Scan for the cell matching the given text and deliver its [x, y] coordinate at center. 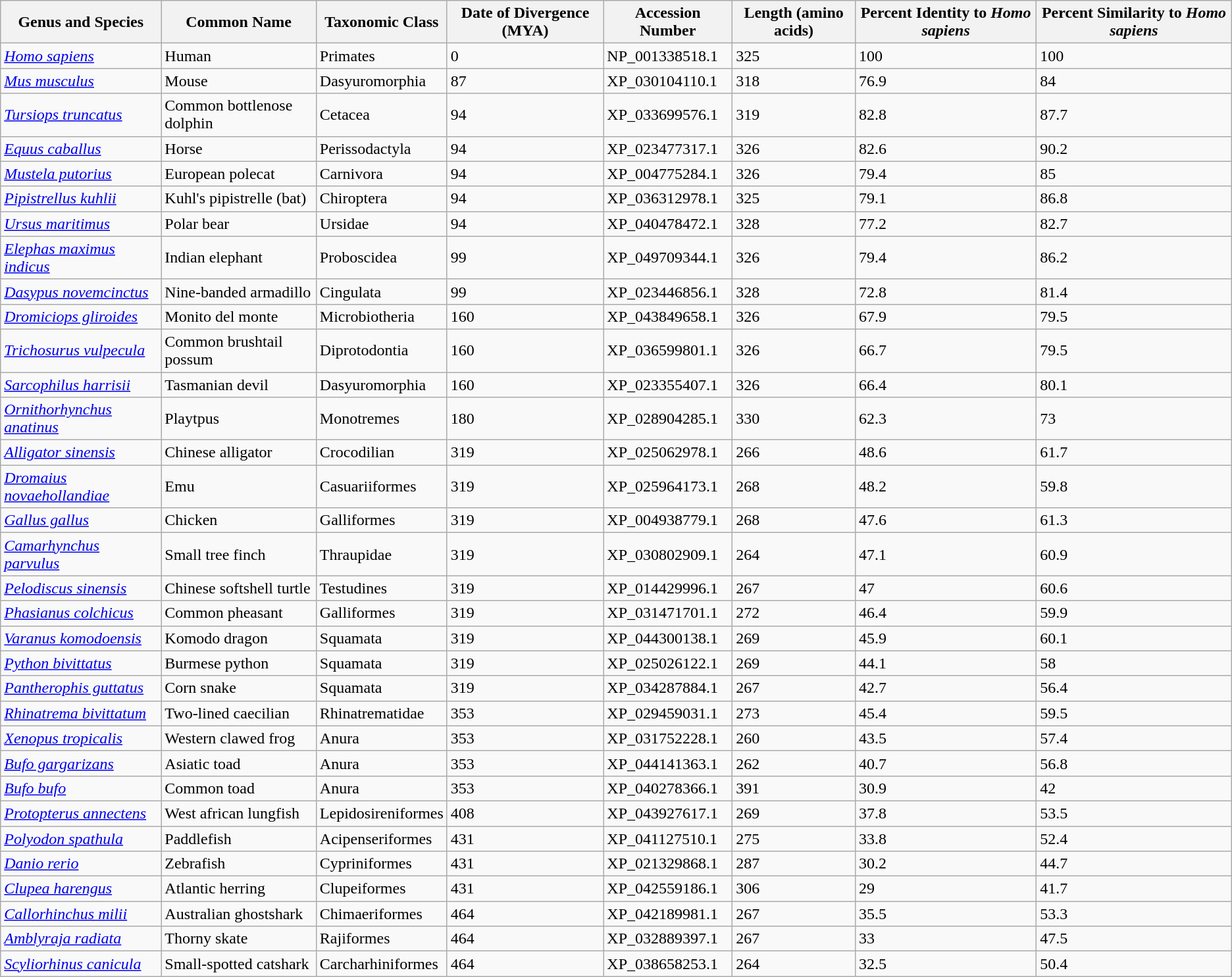
35.5 [946, 914]
West african lungfish [239, 813]
47.1 [946, 554]
42.7 [946, 688]
56.8 [1135, 763]
Human [239, 56]
79.1 [946, 199]
XP_028904285.1 [668, 418]
Mustela putorius [81, 174]
Carnivora [382, 174]
Pelodiscus sinensis [81, 588]
XP_038658253.1 [668, 964]
Dromaius novaehollandiae [81, 487]
Percent Identity to Homo sapiens [946, 22]
Monotremes [382, 418]
Clupea harengus [81, 889]
Xenopus tropicalis [81, 738]
XP_049709344.1 [668, 258]
XP_044300138.1 [668, 638]
Common brushtail possum [239, 350]
Nine-banded armadillo [239, 291]
Common pheasant [239, 613]
Polar bear [239, 224]
53.5 [1135, 813]
45.4 [946, 713]
XP_034287884.1 [668, 688]
287 [794, 864]
Chinese alligator [239, 453]
Homo sapiens [81, 56]
41.7 [1135, 889]
56.4 [1135, 688]
Proboscidea [382, 258]
61.3 [1135, 520]
43.5 [946, 738]
Atlantic herring [239, 889]
72.8 [946, 291]
48.2 [946, 487]
Playtpus [239, 418]
XP_014429996.1 [668, 588]
XP_043927617.1 [668, 813]
Phasianus colchicus [81, 613]
XP_023446856.1 [668, 291]
48.6 [946, 453]
46.4 [946, 613]
86.2 [1135, 258]
180 [525, 418]
XP_025062978.1 [668, 453]
Chicken [239, 520]
XP_004938779.1 [668, 520]
Carcharhiniformes [382, 964]
73 [1135, 418]
42 [1135, 788]
Scyliorhinus canicula [81, 964]
Percent Similarity to Homo sapiens [1135, 22]
Gallus gallus [81, 520]
33.8 [946, 839]
61.7 [1135, 453]
XP_021329868.1 [668, 864]
86.8 [1135, 199]
Amblyraja radiata [81, 939]
Dromiciops gliroides [81, 316]
76.9 [946, 81]
Kuhl's pipistrelle (bat) [239, 199]
NP_001338518.1 [668, 56]
59.8 [1135, 487]
266 [794, 453]
Polyodon spathula [81, 839]
66.4 [946, 385]
XP_025964173.1 [668, 487]
XP_031471701.1 [668, 613]
Common bottlenose dolphin [239, 114]
47 [946, 588]
Casuariiformes [382, 487]
Burmese python [239, 663]
Chiroptera [382, 199]
XP_031752228.1 [668, 738]
81.4 [1135, 291]
Trichosurus vulpecula [81, 350]
318 [794, 81]
67.9 [946, 316]
XP_023355407.1 [668, 385]
Testudines [382, 588]
Lepidosireniformes [382, 813]
XP_032889397.1 [668, 939]
European polecat [239, 174]
XP_029459031.1 [668, 713]
Accession Number [668, 22]
Equus caballus [81, 149]
40.7 [946, 763]
59.5 [1135, 713]
0 [525, 56]
Genus and Species [81, 22]
273 [794, 713]
Paddlefish [239, 839]
262 [794, 763]
XP_043849658.1 [668, 316]
Ursus maritimus [81, 224]
Bufo bufo [81, 788]
Horse [239, 149]
Rhinatrematidae [382, 713]
XP_036312978.1 [668, 199]
Danio rerio [81, 864]
60.1 [1135, 638]
Australian ghostshark [239, 914]
66.7 [946, 350]
45.9 [946, 638]
Taxonomic Class [382, 22]
XP_030104110.1 [668, 81]
Cingulata [382, 291]
58 [1135, 663]
80.1 [1135, 385]
Cetacea [382, 114]
82.8 [946, 114]
52.4 [1135, 839]
Dasypus novemcinctus [81, 291]
Emu [239, 487]
Ursidae [382, 224]
29 [946, 889]
Length (amino acids) [794, 22]
53.3 [1135, 914]
33 [946, 939]
XP_044141363.1 [668, 763]
260 [794, 738]
44.1 [946, 663]
Tasmanian devil [239, 385]
Indian elephant [239, 258]
59.9 [1135, 613]
47.6 [946, 520]
Pantherophis guttatus [81, 688]
Chimaeriformes [382, 914]
XP_023477317.1 [668, 149]
Clupeiformes [382, 889]
XP_041127510.1 [668, 839]
44.7 [1135, 864]
Protopterus annectens [81, 813]
Komodo dragon [239, 638]
Date of Divergence (MYA) [525, 22]
Python bivittatus [81, 663]
Western clawed frog [239, 738]
Rajiformes [382, 939]
XP_040478472.1 [668, 224]
Cypriniformes [382, 864]
30.2 [946, 864]
77.2 [946, 224]
Asiatic toad [239, 763]
XP_025026122.1 [668, 663]
47.5 [1135, 939]
37.8 [946, 813]
Perissodactyla [382, 149]
Small-spotted catshark [239, 964]
Tursiops truncatus [81, 114]
Two-lined caecilian [239, 713]
XP_033699576.1 [668, 114]
Diprotodontia [382, 350]
Mouse [239, 81]
Chinese softshell turtle [239, 588]
Alligator sinensis [81, 453]
Corn snake [239, 688]
Rhinatrema bivittatum [81, 713]
90.2 [1135, 149]
XP_040278366.1 [668, 788]
391 [794, 788]
60.9 [1135, 554]
Microbiotheria [382, 316]
XP_042189981.1 [668, 914]
306 [794, 889]
Primates [382, 56]
Thorny skate [239, 939]
275 [794, 839]
Monito del monte [239, 316]
Pipistrellus kuhlii [81, 199]
Crocodilian [382, 453]
330 [794, 418]
50.4 [1135, 964]
272 [794, 613]
408 [525, 813]
60.6 [1135, 588]
Zebrafish [239, 864]
Callorhinchus milii [81, 914]
Small tree finch [239, 554]
Common toad [239, 788]
87.7 [1135, 114]
32.5 [946, 964]
Mus musculus [81, 81]
XP_042559186.1 [668, 889]
30.9 [946, 788]
82.7 [1135, 224]
Acipenseriformes [382, 839]
XP_036599801.1 [668, 350]
Ornithorhynchus anatinus [81, 418]
Common Name [239, 22]
57.4 [1135, 738]
XP_030802909.1 [668, 554]
XP_004775284.1 [668, 174]
Bufo gargarizans [81, 763]
Elephas maximus indicus [81, 258]
Thraupidae [382, 554]
85 [1135, 174]
84 [1135, 81]
62.3 [946, 418]
82.6 [946, 149]
87 [525, 81]
Varanus komodoensis [81, 638]
Sarcophilus harrisii [81, 385]
Camarhynchus parvulus [81, 554]
